Return the (X, Y) coordinate for the center point of the cell that contains the specified text.  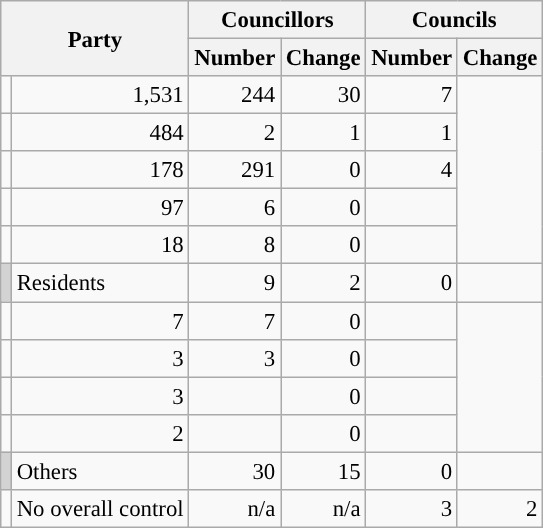
244 (235, 95)
1,531 (100, 95)
6 (235, 208)
9 (235, 283)
18 (100, 245)
Residents (100, 283)
Party (95, 38)
No overall control (100, 509)
Councils (454, 20)
4 (412, 170)
Others (100, 471)
Councillors (278, 20)
15 (324, 471)
97 (100, 208)
291 (235, 170)
8 (235, 245)
484 (100, 133)
178 (100, 170)
